Find where the given text appears and provide that cell's center as [x, y] coordinate. 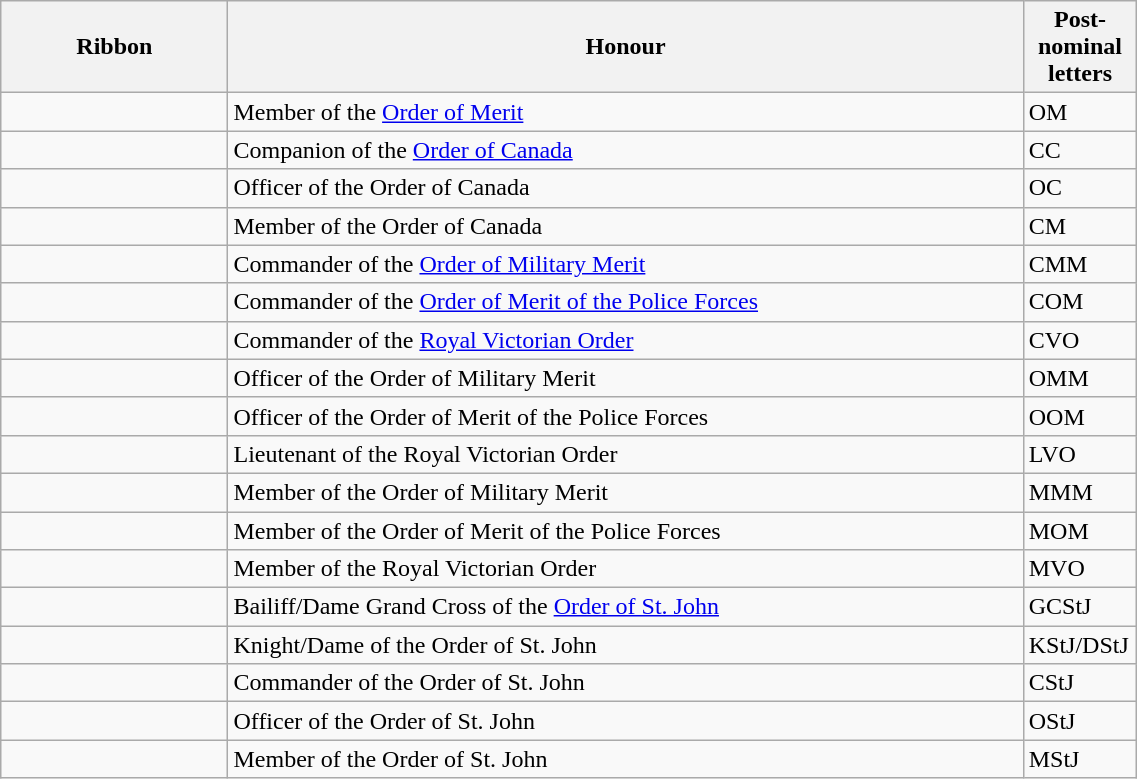
Knight/Dame of the Order of St. John [626, 645]
Commander of the Order of Military Merit [626, 264]
Companion of the Order of Canada [626, 150]
Member of the Order of Military Merit [626, 492]
MVO [1080, 569]
CStJ [1080, 683]
Commander of the Order of Merit of the Police Forces [626, 302]
Member of the Royal Victorian Order [626, 569]
OC [1080, 188]
Member of the Order of St. John [626, 759]
OStJ [1080, 721]
OOM [1080, 416]
GCStJ [1080, 607]
MOM [1080, 531]
Officer of the Order of Merit of the Police Forces [626, 416]
Ribbon [114, 47]
Officer of the Order of Military Merit [626, 378]
Lieutenant of the Royal Victorian Order [626, 454]
CMM [1080, 264]
Officer of the Order of St. John [626, 721]
Officer of the Order of Canada [626, 188]
Commander of the Royal Victorian Order [626, 340]
CC [1080, 150]
KStJ/DStJ [1080, 645]
OM [1080, 112]
Commander of the Order of St. John [626, 683]
CVO [1080, 340]
Member of the Order of Merit of the Police Forces [626, 531]
CM [1080, 226]
Honour [626, 47]
COM [1080, 302]
Member of the Order of Canada [626, 226]
Bailiff/Dame Grand Cross of the Order of St. John [626, 607]
MMM [1080, 492]
LVO [1080, 454]
MStJ [1080, 759]
Member of the Order of Merit [626, 112]
OMM [1080, 378]
Post-nominal letters [1080, 47]
